Determine the (X, Y) coordinate at the center of the cell enclosing the given text.  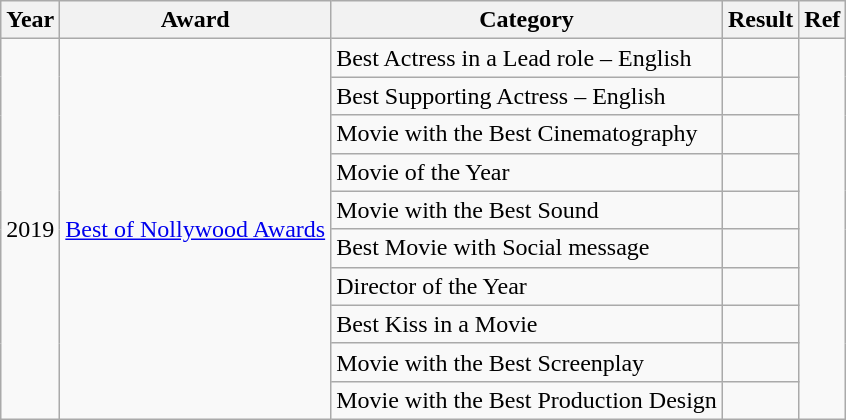
Best Kiss in a Movie (527, 324)
Movie of the Year (527, 172)
2019 (30, 230)
Best Supporting Actress – English (527, 96)
Year (30, 20)
Ref (822, 20)
Director of the Year (527, 286)
Movie with the Best Screenplay (527, 362)
Award (196, 20)
Category (527, 20)
Best Movie with Social message (527, 248)
Best Actress in a Lead role – English (527, 58)
Movie with the Best Cinematography (527, 134)
Best of Nollywood Awards (196, 230)
Result (760, 20)
Movie with the Best Production Design (527, 400)
Movie with the Best Sound (527, 210)
